Return (X, Y) of the center of cell containing provided text 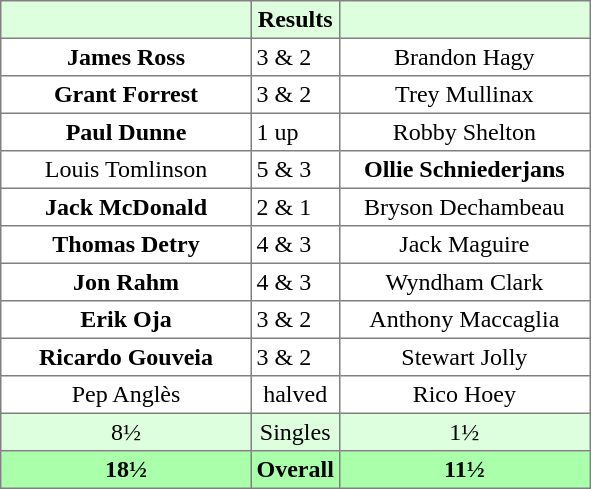
Robby Shelton (464, 132)
11½ (464, 470)
18½ (126, 470)
1 up (295, 132)
Paul Dunne (126, 132)
Ollie Schniederjans (464, 170)
Ricardo Gouveia (126, 357)
Jack McDonald (126, 207)
Pep Anglès (126, 395)
Thomas Detry (126, 245)
Jon Rahm (126, 282)
Wyndham Clark (464, 282)
Anthony Maccaglia (464, 320)
Overall (295, 470)
halved (295, 395)
Louis Tomlinson (126, 170)
Trey Mullinax (464, 95)
Jack Maguire (464, 245)
Brandon Hagy (464, 57)
Grant Forrest (126, 95)
Stewart Jolly (464, 357)
Results (295, 20)
Erik Oja (126, 320)
2 & 1 (295, 207)
James Ross (126, 57)
Singles (295, 432)
Rico Hoey (464, 395)
1½ (464, 432)
Bryson Dechambeau (464, 207)
5 & 3 (295, 170)
8½ (126, 432)
